Return (X, Y) of the center of cell containing provided text 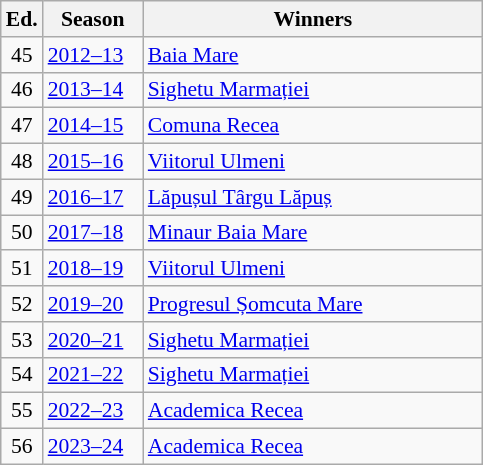
2018–19 (93, 269)
2017–18 (93, 233)
2016–17 (93, 197)
Comuna Recea (313, 126)
55 (22, 411)
Lăpușul Târgu Lăpuș (313, 197)
2023–24 (93, 447)
Season (93, 19)
2012–13 (93, 55)
51 (22, 269)
45 (22, 55)
50 (22, 233)
Winners (313, 19)
Progresul Șomcuta Mare (313, 304)
2013–14 (93, 90)
2014–15 (93, 126)
47 (22, 126)
53 (22, 340)
54 (22, 375)
46 (22, 90)
2022–23 (93, 411)
52 (22, 304)
2021–22 (93, 375)
Baia Mare (313, 55)
48 (22, 162)
Minaur Baia Mare (313, 233)
2019–20 (93, 304)
56 (22, 447)
2015–16 (93, 162)
Ed. (22, 19)
2020–21 (93, 340)
49 (22, 197)
